Return the (x, y) coordinate for the center point of the cell that contains the specified text.  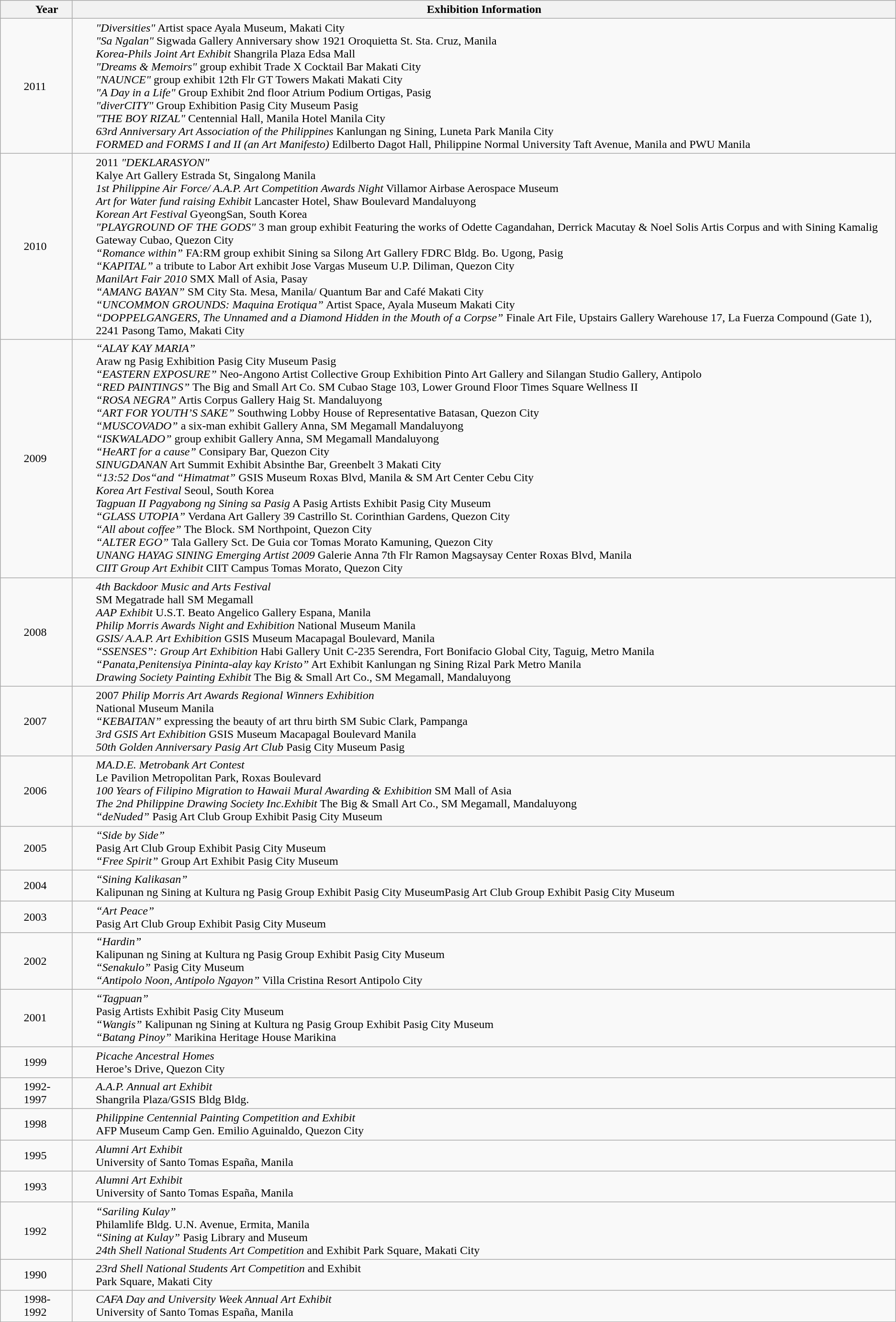
2005 (36, 848)
23rd Shell National Students Art Competition and ExhibitPark Square, Makati City (484, 1275)
1992 (36, 1231)
2006 (36, 791)
2010 (36, 246)
“Art Peace”Pasig Art Club Group Exhibit Pasig City Museum (484, 916)
2002 (36, 960)
1998-1992 (36, 1306)
Picache Ancestral HomesHeroe’s Drive, Quezon City (484, 1062)
2001 (36, 1018)
2008 (36, 632)
Exhibition Information (484, 10)
2003 (36, 916)
A.A.P. Annual art ExhibitShangrila Plaza/GSIS Bldg Bldg. (484, 1094)
CAFA Day and University Week Annual Art ExhibitUniversity of Santo Tomas España, Manila (484, 1306)
1990 (36, 1275)
“Side by Side”Pasig Art Club Group Exhibit Pasig City Museum“Free Spirit” Group Art Exhibit Pasig City Museum (484, 848)
1999 (36, 1062)
Year (36, 10)
1998 (36, 1124)
2011 (36, 86)
1995 (36, 1156)
“Sining Kalikasan”Kalipunan ng Sining at Kultura ng Pasig Group Exhibit Pasig City MuseumPasig Art Club Group Exhibit Pasig City Museum (484, 886)
1992-1997 (36, 1094)
1993 (36, 1186)
Philippine Centennial Painting Competition and ExhibitAFP Museum Camp Gen. Emilio Aguinaldo, Quezon City (484, 1124)
2007 (36, 721)
2009 (36, 459)
2004 (36, 886)
